Extract the [X, Y] coordinate from the center of the cell holding the provided text.  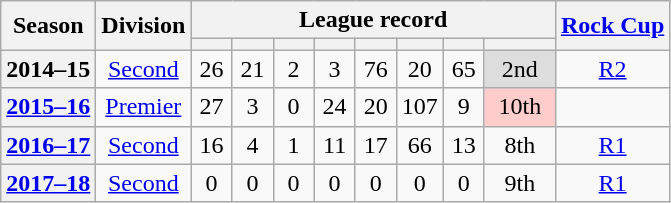
27 [212, 107]
4 [252, 145]
Division [144, 26]
26 [212, 69]
24 [334, 107]
2 [294, 69]
2nd [520, 69]
65 [464, 69]
10th [520, 107]
76 [376, 69]
1 [294, 145]
Rock Cup [612, 26]
Premier [144, 107]
2014–15 [48, 69]
8th [520, 145]
16 [212, 145]
21 [252, 69]
9th [520, 183]
9 [464, 107]
2016–17 [48, 145]
13 [464, 145]
R2 [612, 69]
17 [376, 145]
2015–16 [48, 107]
League record [373, 20]
Season [48, 26]
11 [334, 145]
2017–18 [48, 183]
107 [420, 107]
66 [420, 145]
